Return the (X, Y) coordinate for the center point of the cell that contains the specified text.  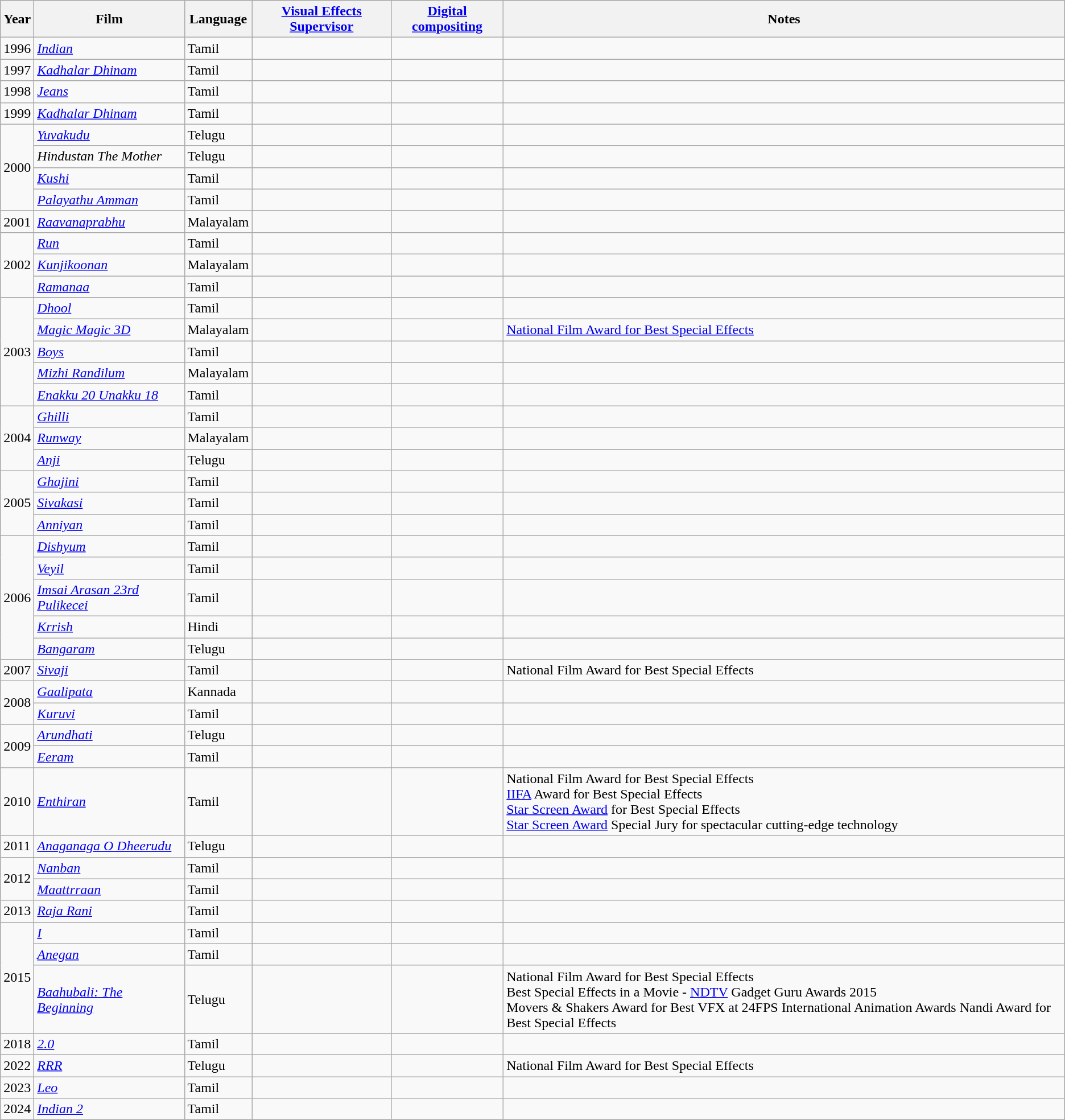
Raja Rani (109, 911)
2009 (17, 746)
Year (17, 19)
RRR (109, 1065)
2023 (17, 1088)
Krrish (109, 627)
Leo (109, 1088)
2006 (17, 598)
Run (109, 243)
Baahubali: The Beginning (109, 999)
Anniyan (109, 525)
2005 (17, 503)
1999 (17, 113)
1997 (17, 70)
Nanban (109, 868)
Anaganaga O Dheerudu (109, 846)
Ramanaa (109, 286)
2015 (17, 978)
2003 (17, 352)
I (109, 933)
Kunjikoonan (109, 265)
Indian (109, 48)
Notes (784, 19)
Ghajini (109, 481)
Kannada (218, 692)
2024 (17, 1109)
Yuvakudu (109, 135)
Anji (109, 460)
Boys (109, 352)
Anegan (109, 954)
Veyil (109, 568)
2018 (17, 1044)
Hindi (218, 627)
Enakku 20 Unakku 18 (109, 395)
Enthiran (109, 801)
Film (109, 19)
Indian 2 (109, 1109)
Kuruvi (109, 714)
Raavanaprabhu (109, 221)
Bangaram (109, 648)
1998 (17, 92)
2000 (17, 167)
Imsai Arasan 23rd Pulikecei (109, 598)
2.0 (109, 1044)
Gaalipata (109, 692)
2012 (17, 879)
Palayathu Amman (109, 200)
Dishyum (109, 546)
2004 (17, 438)
1996 (17, 48)
2010 (17, 801)
2002 (17, 265)
2011 (17, 846)
Visual Effects Supervisor (321, 19)
2001 (17, 221)
2022 (17, 1065)
Ghilli (109, 417)
Sivakasi (109, 503)
Arundhati (109, 735)
Hindustan The Mother (109, 157)
Dhool (109, 308)
2007 (17, 670)
Digital compositing (447, 19)
Sivaji (109, 670)
Runway (109, 438)
Eeram (109, 757)
2008 (17, 703)
Magic Magic 3D (109, 330)
Language (218, 19)
2013 (17, 911)
Mizhi Randilum (109, 373)
Kushi (109, 178)
Maattrraan (109, 890)
Jeans (109, 92)
